Pinpoint the cell where the given text exists, returning its (x, y) midpoint coordinate. 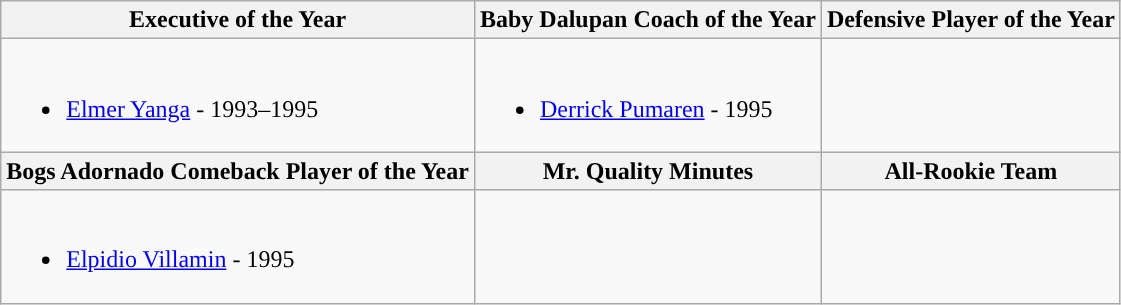
Baby Dalupan Coach of the Year (648, 20)
Defensive Player of the Year (970, 20)
Bogs Adornado Comeback Player of the Year (238, 171)
Mr. Quality Minutes (648, 171)
Executive of the Year (238, 20)
Elpidio Villamin - 1995 (238, 246)
Derrick Pumaren - 1995 (648, 96)
Elmer Yanga - 1993–1995 (238, 96)
All-Rookie Team (970, 171)
